Determine the [X, Y] coordinate at the center of the cell enclosing the given text.  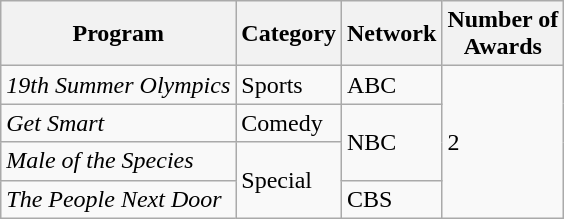
Comedy [289, 123]
19th Summer Olympics [118, 85]
Program [118, 34]
The People Next Door [118, 199]
2 [503, 142]
Male of the Species [118, 161]
ABC [391, 85]
Number ofAwards [503, 34]
Network [391, 34]
Sports [289, 85]
Get Smart [118, 123]
CBS [391, 199]
NBC [391, 142]
Category [289, 34]
Special [289, 180]
